Provide the [X, Y] coordinate of the cell's center where the given text is located.  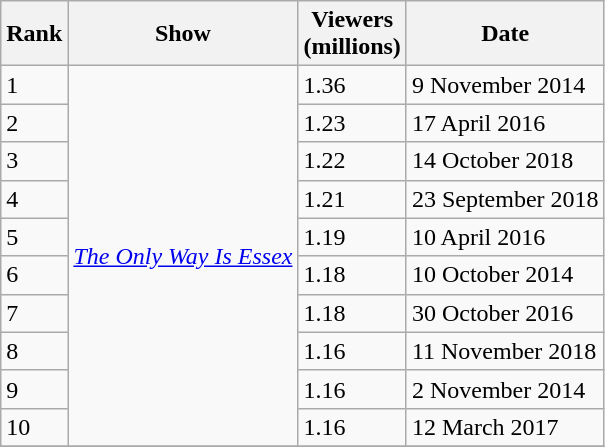
10 [34, 427]
2 [34, 123]
3 [34, 161]
8 [34, 351]
1.19 [352, 237]
1.21 [352, 199]
1.36 [352, 85]
5 [34, 237]
4 [34, 199]
2 November 2014 [505, 389]
10 October 2014 [505, 275]
11 November 2018 [505, 351]
1.23 [352, 123]
30 October 2016 [505, 313]
9 November 2014 [505, 85]
Show [183, 34]
23 September 2018 [505, 199]
9 [34, 389]
1.22 [352, 161]
12 March 2017 [505, 427]
6 [34, 275]
Date [505, 34]
7 [34, 313]
1 [34, 85]
14 October 2018 [505, 161]
Viewers(millions) [352, 34]
The Only Way Is Essex [183, 256]
10 April 2016 [505, 237]
17 April 2016 [505, 123]
Rank [34, 34]
